Output the [X, Y] coordinate of the center of the cell containing the given text.  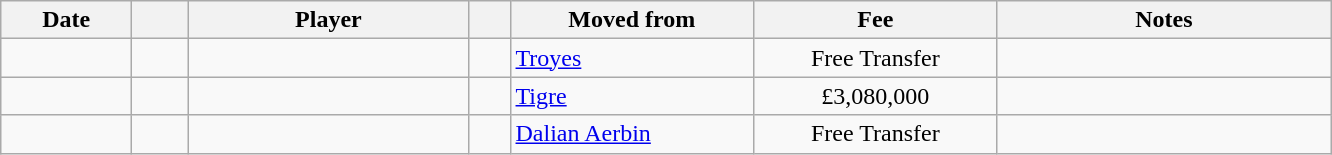
Date [66, 20]
£3,080,000 [876, 96]
Notes [1164, 20]
Fee [876, 20]
Player [328, 20]
Troyes [632, 58]
Moved from [632, 20]
Tigre [632, 96]
Dalian Aerbin [632, 134]
